Determine the [X, Y] coordinate at the center of the cell enclosing the given text.  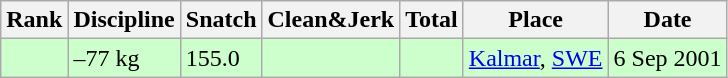
–77 kg [124, 58]
Clean&Jerk [331, 20]
Date [668, 20]
Kalmar, SWE [536, 58]
Rank [34, 20]
6 Sep 2001 [668, 58]
Total [432, 20]
Discipline [124, 20]
Snatch [221, 20]
Place [536, 20]
155.0 [221, 58]
